Identify which cell holds the provided text, then report its (X, Y) central coordinate. 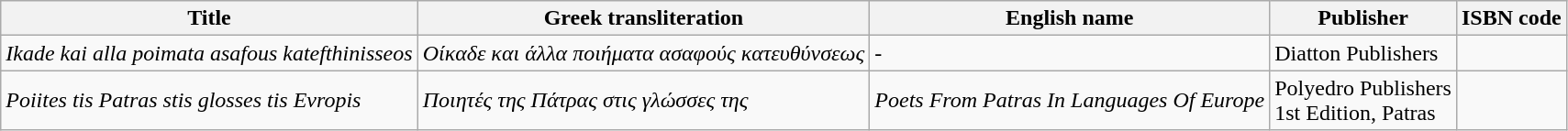
Ikade kai alla poimata asafous katefthinisseos (209, 53)
Diatton Publishers (1363, 53)
Title (209, 18)
Publisher (1363, 18)
Greek transliteration (644, 18)
ISBN code (1511, 18)
Οίκαδε και άλλα ποιήματα ασαφούς κατευθύνσεως (644, 53)
Poiites tis Patras stis glosses tis Evropis (209, 101)
Ποιητές της Πάτρας στις γλώσσες της (644, 101)
Polyedro Publishers1st Edition, Patras (1363, 101)
Poets From Patras In Languages Of Europe (1070, 101)
English name (1070, 18)
- (1070, 53)
